Pinpoint the cell where the given text exists, returning its (x, y) midpoint coordinate. 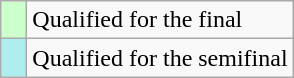
Qualified for the semifinal (160, 58)
Qualified for the final (160, 20)
